Detect which cell encompasses the target text, then output its (X, Y) center coordinate. 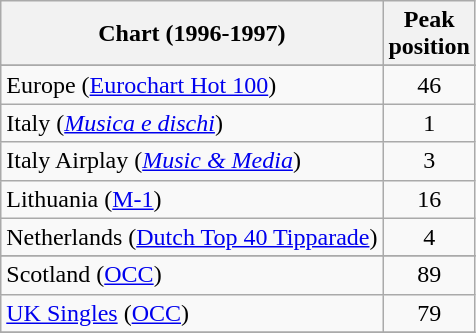
Lithuania (M-1) (192, 199)
89 (429, 275)
79 (429, 313)
46 (429, 85)
Chart (1996-1997) (192, 34)
Netherlands (Dutch Top 40 Tipparade) (192, 237)
Italy (Musica e dischi) (192, 123)
Italy Airplay (Music & Media) (192, 161)
Europe (Eurochart Hot 100) (192, 85)
Scotland (OCC) (192, 275)
UK Singles (OCC) (192, 313)
16 (429, 199)
3 (429, 161)
1 (429, 123)
Peakposition (429, 34)
4 (429, 237)
